Detect which cell encompasses the target text, then output its [x, y] center coordinate. 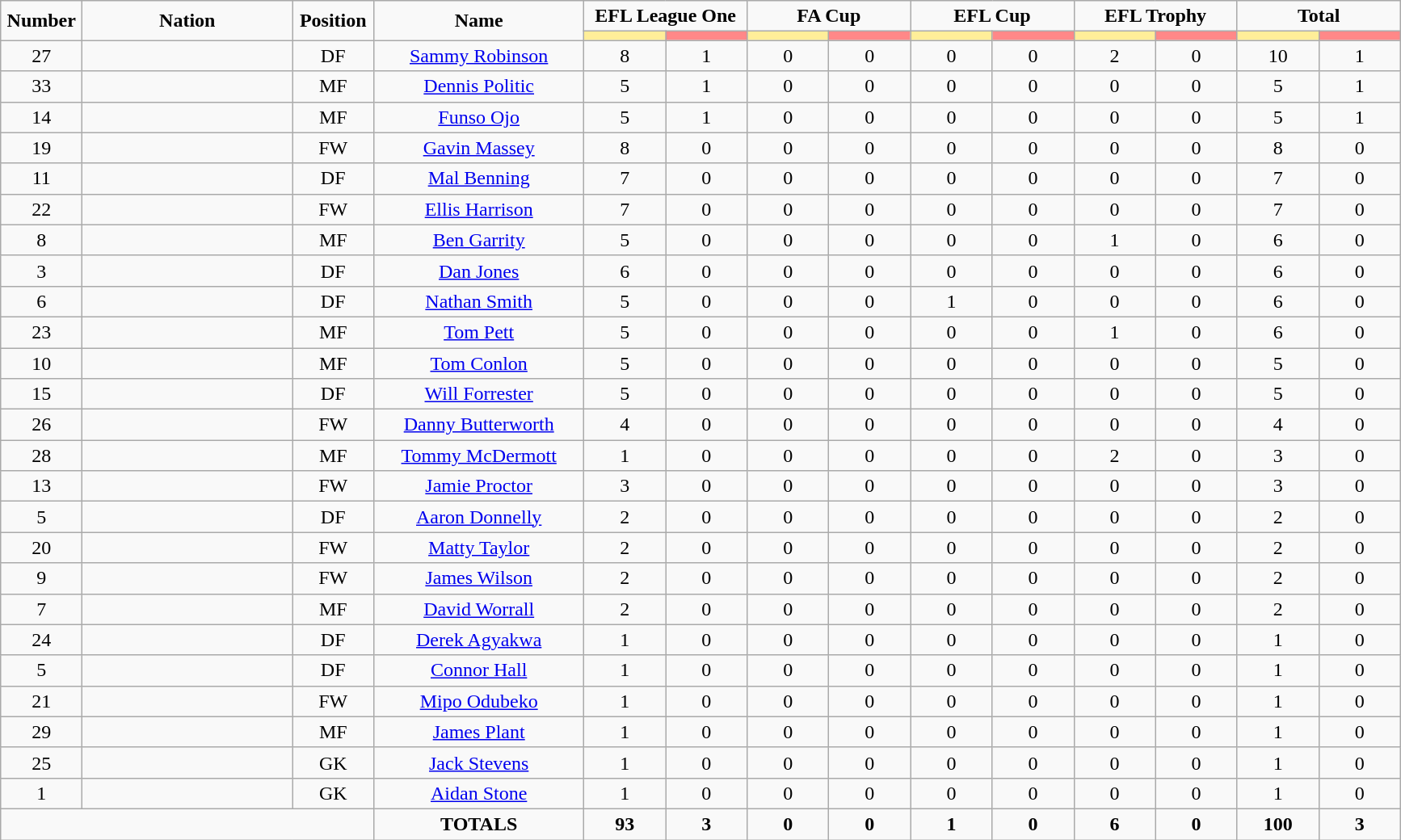
Number [42, 21]
James Wilson [479, 578]
Gavin Massey [479, 148]
Dan Jones [479, 271]
15 [42, 394]
EFL League One [666, 16]
Position [333, 21]
Jack Stevens [479, 762]
Dennis Politic [479, 86]
Mipo Odubeko [479, 701]
Danny Butterworth [479, 425]
TOTALS [479, 824]
Total [1319, 16]
Ellis Harrison [479, 209]
Tom Conlon [479, 363]
25 [42, 762]
11 [42, 178]
20 [42, 548]
Nation [187, 21]
28 [42, 456]
21 [42, 701]
Sammy Robinson [479, 56]
19 [42, 148]
26 [42, 425]
29 [42, 732]
23 [42, 332]
9 [42, 578]
Will Forrester [479, 394]
27 [42, 56]
EFL Cup [992, 16]
James Plant [479, 732]
Mal Benning [479, 178]
Connor Hall [479, 670]
93 [625, 824]
Funso Ojo [479, 117]
Derek Agyakwa [479, 640]
Name [479, 21]
FA Cup [829, 16]
Aaron Donnelly [479, 517]
33 [42, 86]
Tommy McDermott [479, 456]
EFL Trophy [1155, 16]
24 [42, 640]
Matty Taylor [479, 548]
13 [42, 486]
David Worrall [479, 609]
Nathan Smith [479, 301]
Jamie Proctor [479, 486]
100 [1278, 824]
14 [42, 117]
Ben Garrity [479, 240]
Aidan Stone [479, 793]
22 [42, 209]
Tom Pett [479, 332]
